Detect which cell encompasses the target text, then output its [x, y] center coordinate. 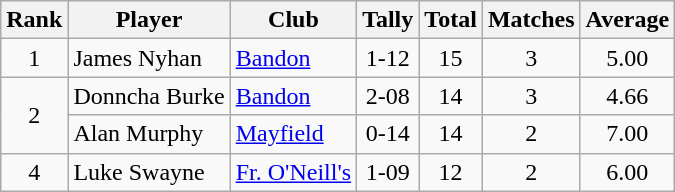
Tally [388, 20]
Luke Swayne [149, 172]
Mayfield [293, 134]
Club [293, 20]
2-08 [388, 96]
0-14 [388, 134]
1 [34, 58]
1-09 [388, 172]
5.00 [628, 58]
4 [34, 172]
6.00 [628, 172]
4.66 [628, 96]
Total [451, 20]
Donncha Burke [149, 96]
7.00 [628, 134]
Fr. O'Neill's [293, 172]
James Nyhan [149, 58]
15 [451, 58]
Player [149, 20]
Average [628, 20]
Rank [34, 20]
12 [451, 172]
Matches [531, 20]
1-12 [388, 58]
Alan Murphy [149, 134]
